Find where the given text appears and provide that cell's center as [X, Y] coordinate. 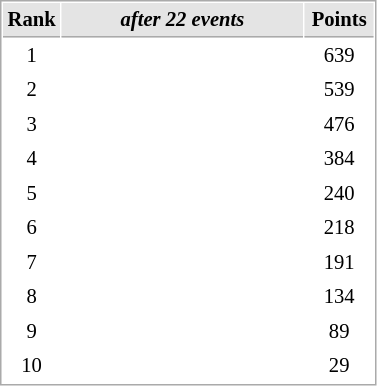
4 [32, 158]
6 [32, 228]
10 [32, 366]
3 [32, 124]
639 [340, 56]
Rank [32, 20]
384 [340, 158]
2 [32, 90]
134 [340, 296]
539 [340, 90]
240 [340, 194]
9 [32, 332]
1 [32, 56]
218 [340, 228]
29 [340, 366]
191 [340, 262]
476 [340, 124]
7 [32, 262]
Points [340, 20]
5 [32, 194]
89 [340, 332]
after 22 events [183, 20]
8 [32, 296]
